Extract the (X, Y) coordinate from the center of the cell holding the provided text.  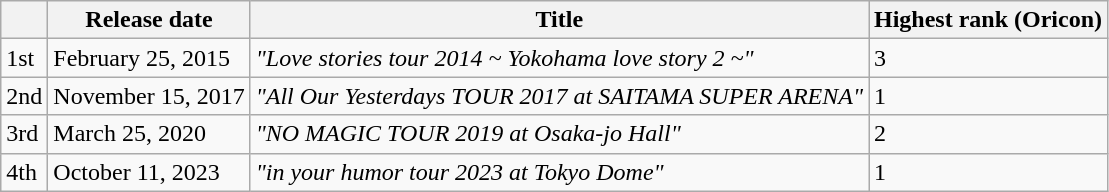
"NO MAGIC TOUR 2019 at Osaka-jo Hall" (559, 134)
2 (988, 134)
1st (24, 58)
October 11, 2023 (149, 172)
3rd (24, 134)
"in your humor tour 2023 at Tokyo Dome" (559, 172)
March 25, 2020 (149, 134)
Highest rank (Oricon) (988, 20)
February 25, 2015 (149, 58)
4th (24, 172)
Release date (149, 20)
Title (559, 20)
2nd (24, 96)
"All Our Yesterdays TOUR 2017 at SAITAMA SUPER ARENA" (559, 96)
3 (988, 58)
"Love stories tour 2014 ~ Yokohama love story 2 ~" (559, 58)
November 15, 2017 (149, 96)
